Identify which cell holds the provided text, then report its [X, Y] central coordinate. 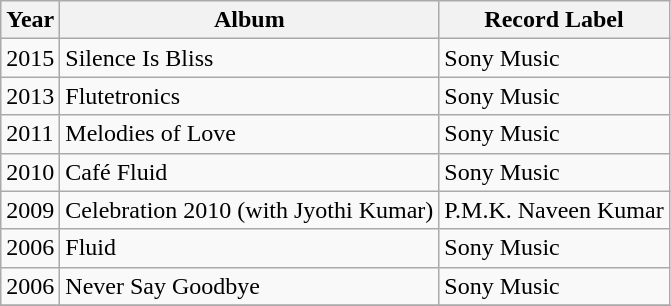
Record Label [554, 20]
P.M.K. Naveen Kumar [554, 210]
Melodies of Love [250, 134]
Album [250, 20]
Silence Is Bliss [250, 58]
Flutetronics [250, 96]
2011 [30, 134]
2015 [30, 58]
Fluid [250, 248]
2009 [30, 210]
Celebration 2010 (with Jyothi Kumar) [250, 210]
Year [30, 20]
2010 [30, 172]
Never Say Goodbye [250, 286]
2013 [30, 96]
Café Fluid [250, 172]
